Capture the cell that displays the provided text and extract its [x, y] central coordinate. 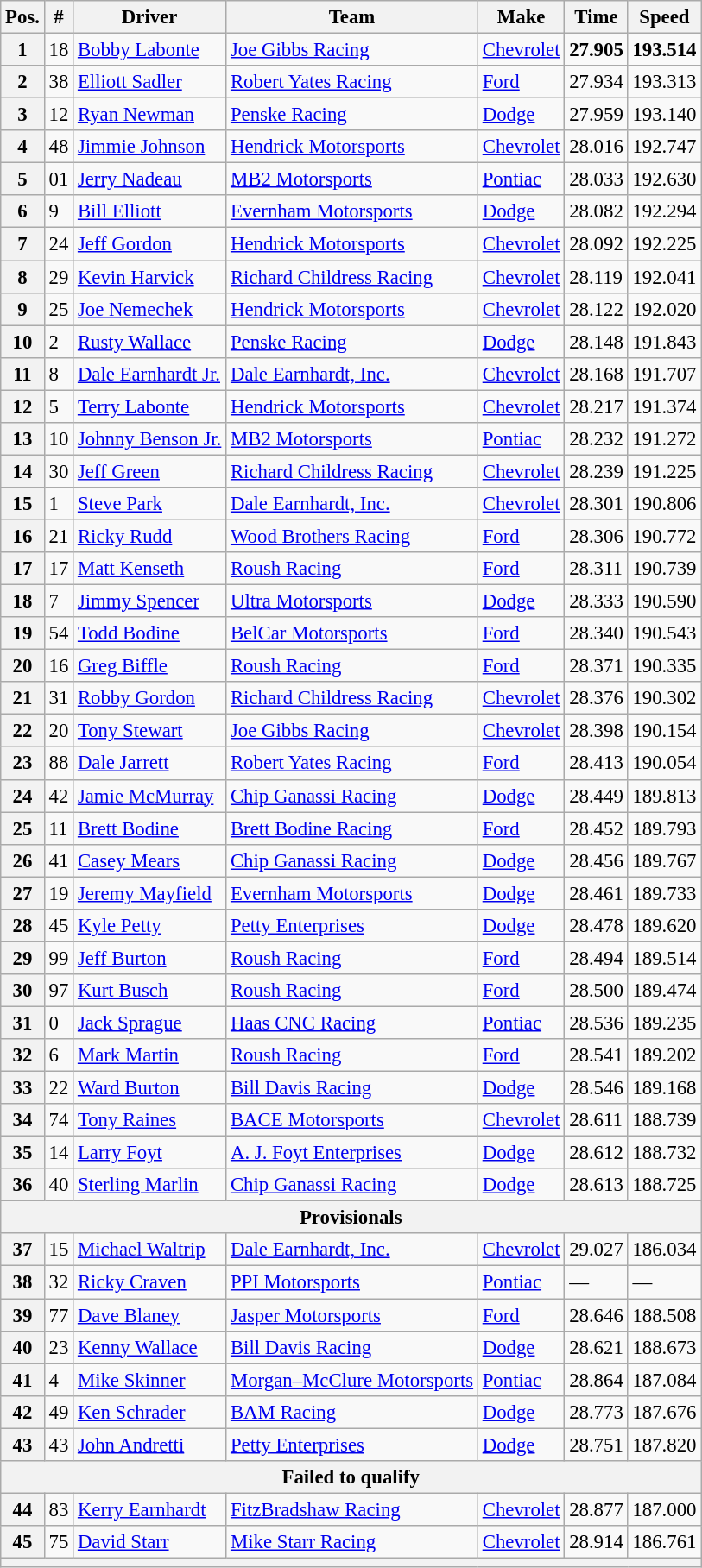
27 [22, 893]
Mark Martin [150, 1055]
BAM Racing [352, 1412]
Kevin Harvick [150, 277]
28.877 [596, 1509]
Jeff Green [150, 471]
Kenny Wallace [150, 1347]
28.376 [596, 698]
192.041 [665, 277]
A. J. Foyt Enterprises [352, 1153]
Jeremy Mayfield [150, 893]
189.514 [665, 958]
Ken Schrader [150, 1412]
34 [22, 1120]
27.934 [596, 82]
Mike Starr Racing [352, 1542]
49 [59, 1412]
29.027 [596, 1250]
88 [59, 764]
28.751 [596, 1445]
28.311 [596, 569]
Haas CNC Racing [352, 1023]
28.914 [596, 1542]
28.082 [596, 211]
Jasper Motorsports [352, 1315]
83 [59, 1509]
26 [22, 860]
Kurt Busch [150, 991]
188.725 [665, 1185]
28.217 [596, 406]
Jack Sprague [150, 1023]
Jeff Burton [150, 958]
Kerry Earnhardt [150, 1509]
Dave Blaney [150, 1315]
36 [22, 1185]
Failed to qualify [351, 1477]
192.630 [665, 179]
190.590 [665, 601]
28.452 [596, 828]
39 [22, 1315]
190.772 [665, 536]
Casey Mears [150, 860]
189.235 [665, 1023]
28 [22, 926]
Matt Kenseth [150, 569]
188.732 [665, 1153]
Brett Bodine Racing [352, 828]
193.140 [665, 115]
28.148 [596, 342]
189.813 [665, 796]
74 [59, 1120]
75 [59, 1542]
Make [521, 17]
28.232 [596, 439]
Jerry Nadeau [150, 179]
Rusty Wallace [150, 342]
Ryan Newman [150, 115]
54 [59, 633]
Todd Bodine [150, 633]
Terry Labonte [150, 406]
188.739 [665, 1120]
Sterling Marlin [150, 1185]
Jamie McMurray [150, 796]
190.543 [665, 633]
37 [22, 1250]
189.620 [665, 926]
192.020 [665, 309]
28.613 [596, 1185]
187.000 [665, 1509]
188.673 [665, 1347]
Speed [665, 17]
191.843 [665, 342]
13 [22, 439]
28.092 [596, 244]
Mike Skinner [150, 1380]
Jeff Gordon [150, 244]
28.340 [596, 633]
28.612 [596, 1153]
Elliott Sadler [150, 82]
35 [22, 1153]
192.747 [665, 147]
28.398 [596, 731]
Ricky Rudd [150, 536]
3 [22, 115]
Ultra Motorsports [352, 601]
28.611 [596, 1120]
Kyle Petty [150, 926]
01 [59, 179]
28.333 [596, 601]
28.122 [596, 309]
Joe Nemechek [150, 309]
190.154 [665, 731]
Johnny Benson Jr. [150, 439]
190.739 [665, 569]
BelCar Motorsports [352, 633]
Michael Waltrip [150, 1250]
186.034 [665, 1250]
190.806 [665, 504]
Provisionals [351, 1218]
Brett Bodine [150, 828]
33 [22, 1088]
Team [352, 17]
0 [59, 1023]
191.374 [665, 406]
188.508 [665, 1315]
189.168 [665, 1088]
28.371 [596, 666]
Dale Earnhardt Jr. [150, 374]
28.646 [596, 1315]
Tony Raines [150, 1120]
189.767 [665, 860]
187.676 [665, 1412]
Ricky Craven [150, 1282]
28.033 [596, 179]
Robby Gordon [150, 698]
190.335 [665, 666]
28.301 [596, 504]
27.959 [596, 115]
44 [22, 1509]
Pos. [22, 17]
BACE Motorsports [352, 1120]
190.302 [665, 698]
193.514 [665, 50]
193.313 [665, 82]
189.793 [665, 828]
192.294 [665, 211]
191.707 [665, 374]
27.905 [596, 50]
PPI Motorsports [352, 1282]
Dale Jarrett [150, 764]
28.864 [596, 1380]
28.306 [596, 536]
28.478 [596, 926]
Steve Park [150, 504]
28.413 [596, 764]
28.016 [596, 147]
186.761 [665, 1542]
28.541 [596, 1055]
77 [59, 1315]
189.474 [665, 991]
28.621 [596, 1347]
FitzBradshaw Racing [352, 1509]
189.202 [665, 1055]
Tony Stewart [150, 731]
28.500 [596, 991]
28.546 [596, 1088]
192.225 [665, 244]
Jimmy Spencer [150, 601]
# [59, 17]
99 [59, 958]
Driver [150, 17]
28.239 [596, 471]
28.536 [596, 1023]
Greg Biffle [150, 666]
28.168 [596, 374]
Bill Elliott [150, 211]
Wood Brothers Racing [352, 536]
28.119 [596, 277]
28.461 [596, 893]
Time [596, 17]
Bobby Labonte [150, 50]
190.054 [665, 764]
48 [59, 147]
Larry Foyt [150, 1153]
28.456 [596, 860]
189.733 [665, 893]
28.773 [596, 1412]
John Andretti [150, 1445]
Ward Burton [150, 1088]
Jimmie Johnson [150, 147]
187.084 [665, 1380]
187.820 [665, 1445]
191.225 [665, 471]
191.272 [665, 439]
Morgan–McClure Motorsports [352, 1380]
28.494 [596, 958]
David Starr [150, 1542]
97 [59, 991]
28.449 [596, 796]
